Capture the cell that displays the provided text and extract its [x, y] central coordinate. 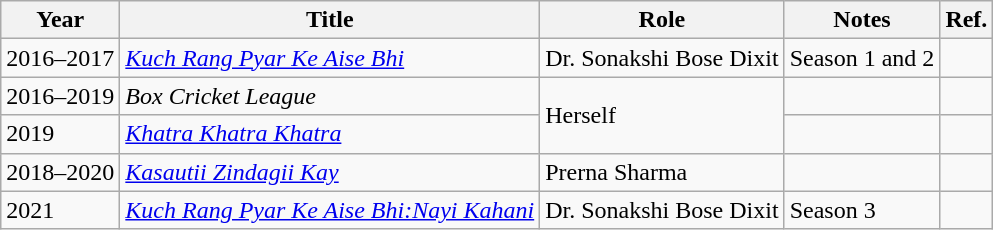
Title [330, 20]
Season 1 and 2 [862, 58]
2016–2017 [60, 58]
2021 [60, 210]
Prerna Sharma [662, 172]
Role [662, 20]
Year [60, 20]
Herself [662, 115]
Kuch Rang Pyar Ke Aise Bhi [330, 58]
Notes [862, 20]
Kuch Rang Pyar Ke Aise Bhi:Nayi Kahani [330, 210]
2019 [60, 134]
Kasautii Zindagii Kay [330, 172]
Ref. [966, 20]
Box Cricket League [330, 96]
2016–2019 [60, 96]
Season 3 [862, 210]
Khatra Khatra Khatra [330, 134]
2018–2020 [60, 172]
